Detect which cell encompasses the target text, then output its (X, Y) center coordinate. 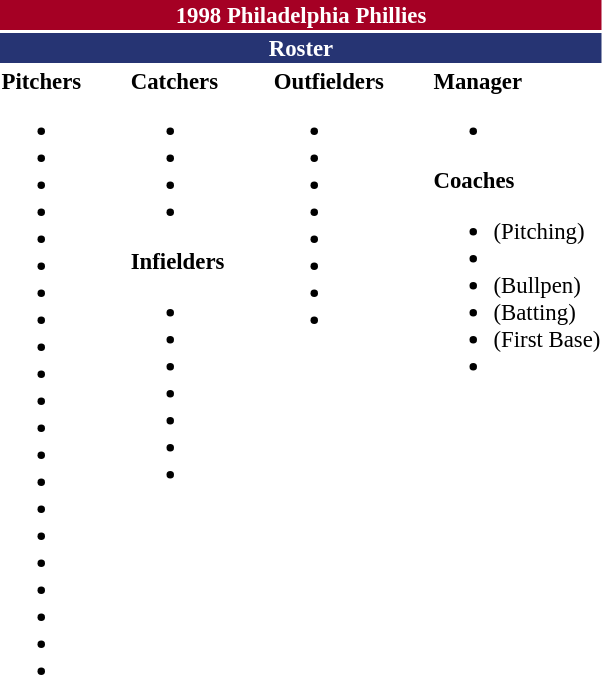
1998 Philadelphia Phillies (301, 15)
Roster (301, 48)
